For the text-containing cell, return its midpoint in [x, y] coordinate format. 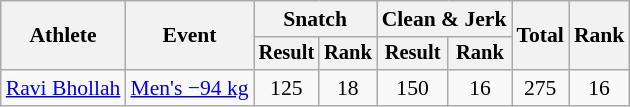
Athlete [64, 36]
Event [189, 36]
Clean & Jerk [444, 19]
Snatch [316, 19]
Men's −94 kg [189, 88]
150 [413, 88]
Ravi Bhollah [64, 88]
Total [540, 36]
125 [287, 88]
275 [540, 88]
18 [348, 88]
